Return the (X, Y) coordinate for the center point of the cell that contains the specified text.  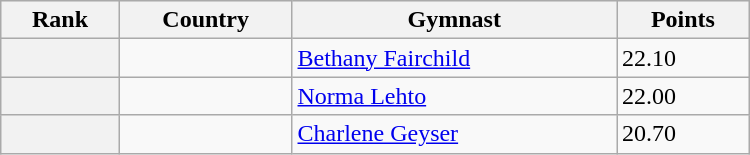
Bethany Fairchild (454, 58)
22.00 (684, 96)
Points (684, 20)
Rank (60, 20)
Country (206, 20)
Gymnast (454, 20)
22.10 (684, 58)
20.70 (684, 134)
Norma Lehto (454, 96)
Charlene Geyser (454, 134)
